Provide the (X, Y) coordinate of the cell's center where the given text is located.  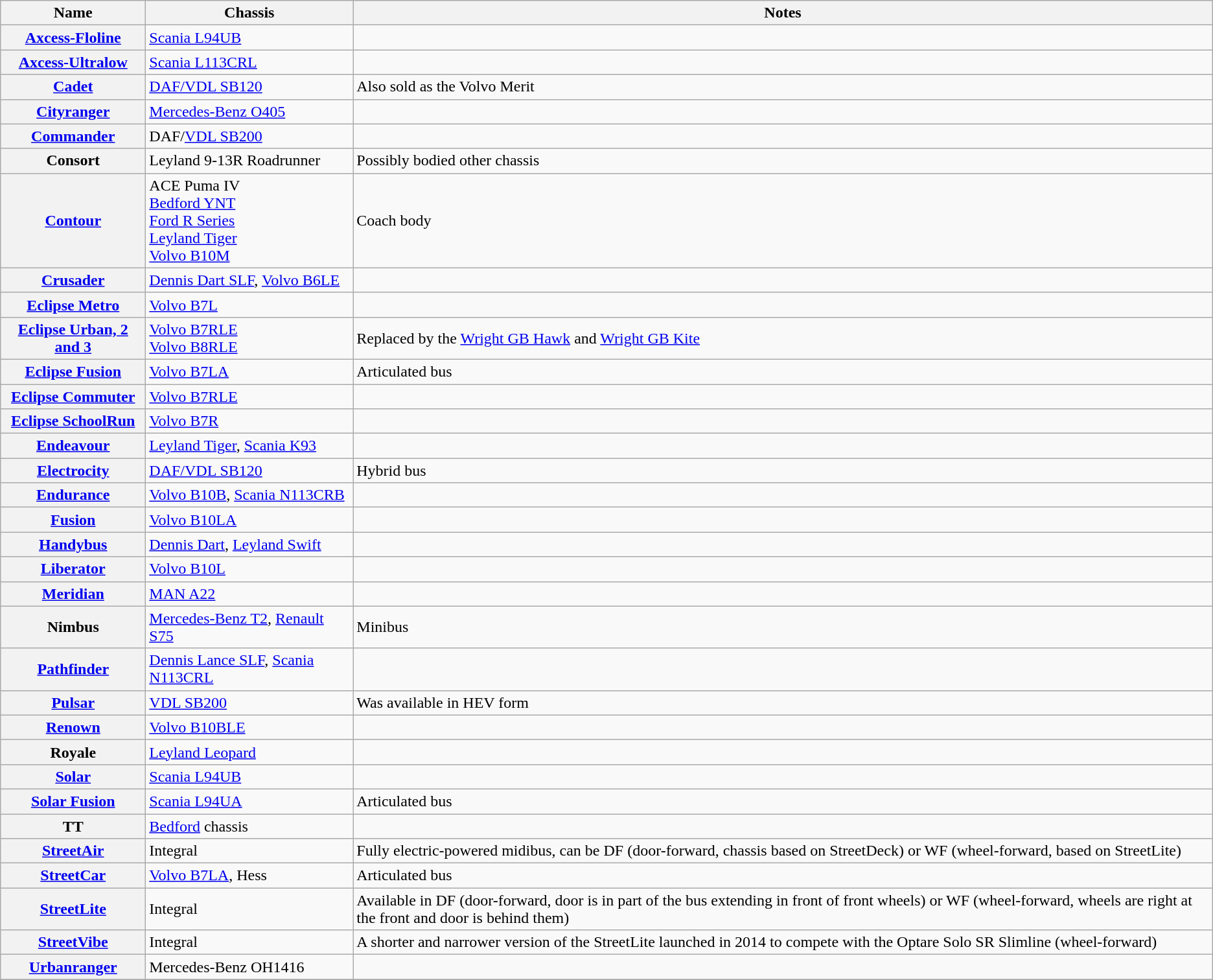
Meridian (73, 594)
Eclipse SchoolRun (73, 421)
Eclipse Metro (73, 305)
Leyland 9-13R Roadrunner (249, 161)
Volvo B10LA (249, 520)
Possibly bodied other chassis (783, 161)
Volvo B7L (249, 305)
Eclipse Commuter (73, 396)
Axcess-Ultralow (73, 62)
Volvo B7LA (249, 371)
Eclipse Fusion (73, 371)
Pulsar (73, 703)
Volvo B7RLEVolvo B8RLE (249, 338)
Volvo B7RLE (249, 396)
Hybrid bus (783, 471)
Name (73, 13)
Liberator (73, 569)
Contour (73, 220)
ACE Puma IVBedford YNTFord R SeriesLeyland TigerVolvo B10M (249, 220)
TT (73, 826)
Consort (73, 161)
Volvo B10B, Scania N113CRB (249, 495)
Bedford chassis (249, 826)
Commander (73, 136)
Mercedes-Benz OH1416 (249, 967)
Scania L94UA (249, 801)
Renown (73, 727)
Pathfinder (73, 669)
Fusion (73, 520)
Nimbus (73, 627)
Cadet (73, 87)
Dennis Dart, Leyland Swift (249, 544)
Minibus (783, 627)
Urbanranger (73, 967)
Endurance (73, 495)
Mercedes-Benz T2, Renault S75 (249, 627)
Volvo B7LA, Hess (249, 876)
StreetLite (73, 909)
Fully electric-powered midibus, can be DF (door-forward, chassis based on StreetDeck) or WF (wheel-forward, based on StreetLite) (783, 851)
MAN A22 (249, 594)
Notes (783, 13)
Electrocity (73, 471)
Leyland Tiger, Scania K93 (249, 446)
Axcess-Floline (73, 38)
Chassis (249, 13)
StreetAir (73, 851)
Coach body (783, 220)
Endeavour (73, 446)
StreetVibe (73, 942)
DAF/VDL SB200 (249, 136)
Handybus (73, 544)
Solar (73, 776)
Scania L113CRL (249, 62)
Dennis Dart SLF, Volvo B6LE (249, 280)
Solar Fusion (73, 801)
Replaced by the Wright GB Hawk and Wright GB Kite (783, 338)
Dennis Lance SLF, Scania N113CRL (249, 669)
Was available in HEV form (783, 703)
StreetCar (73, 876)
Mercedes-Benz O405 (249, 111)
Volvo B10L (249, 569)
Volvo B7R (249, 421)
Crusader (73, 280)
Royale (73, 752)
Cityranger (73, 111)
Eclipse Urban, 2 and 3 (73, 338)
Leyland Leopard (249, 752)
Volvo B10BLE (249, 727)
A shorter and narrower version of the StreetLite launched in 2014 to compete with the Optare Solo SR Slimline (wheel-forward) (783, 942)
VDL SB200 (249, 703)
Also sold as the Volvo Merit (783, 87)
